Find where the given text appears and provide that cell's center as [x, y] coordinate. 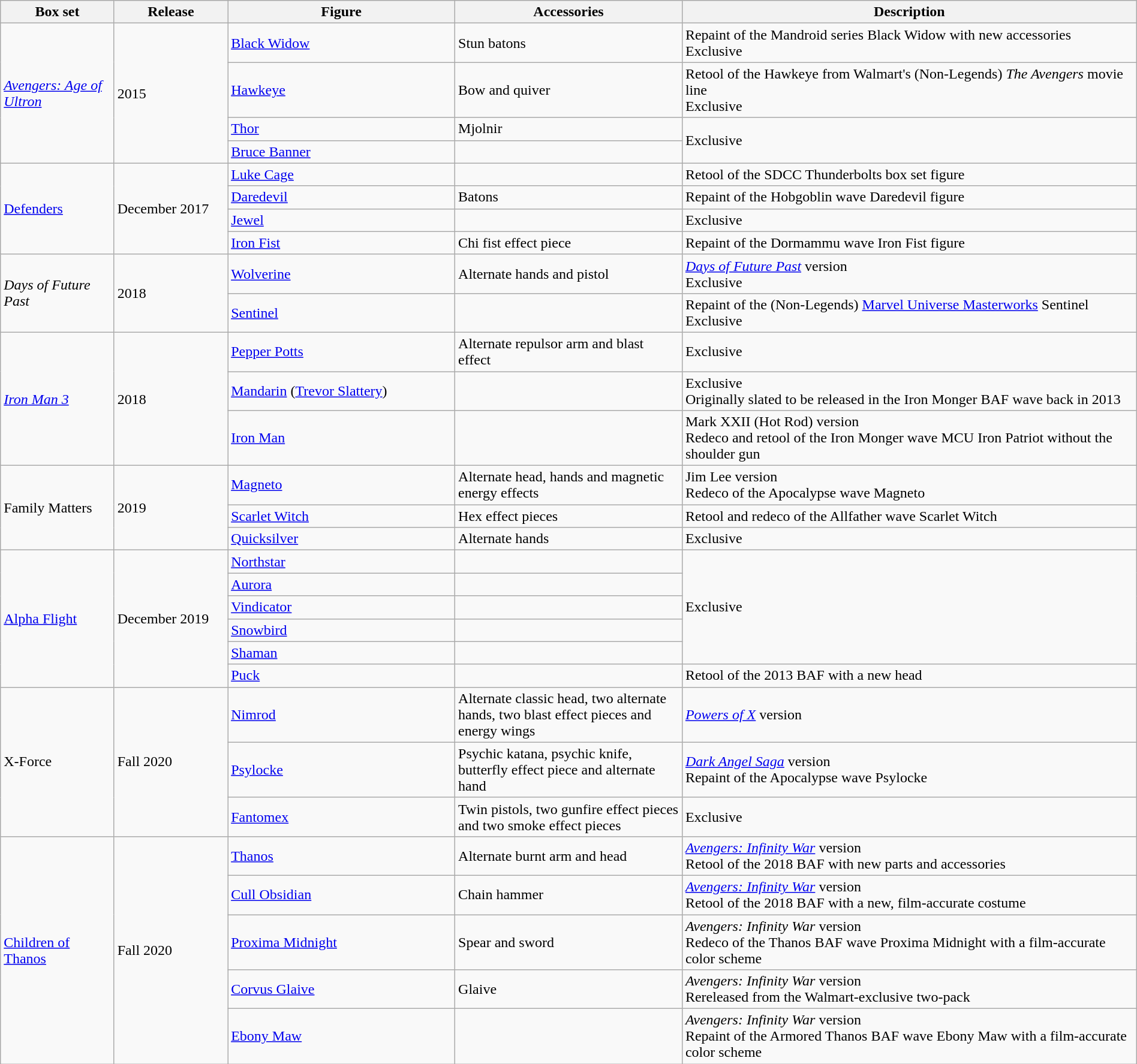
Retool of the SDCC Thunderbolts box set figure [909, 174]
Iron Fist [342, 243]
Mjolnir [568, 129]
Psylocke [342, 770]
Batons [568, 197]
Alternate hands [568, 539]
Alpha Flight [58, 619]
Children of Thanos [58, 950]
Accessories [568, 12]
Powers of X version [909, 715]
Alternate hands and pistol [568, 273]
Thor [342, 129]
Retool of the Hawkeye from Walmart's (Non-Legends) The Avengers movie lineExclusive [909, 90]
Avengers: Infinity War versionRetool of the 2018 BAF with a new, film-accurate costume [909, 894]
December 2019 [170, 619]
Nimrod [342, 715]
Pepper Potts [342, 351]
2015 [170, 94]
Defenders [58, 209]
Cull Obsidian [342, 894]
Stun batons [568, 43]
Spear and sword [568, 942]
Twin pistols, two gunfire effect pieces and two smoke effect pieces [568, 816]
Dark Angel Saga versionRepaint of the Apocalypse wave Psylocke [909, 770]
Retool and redeco of the Allfather wave Scarlet Witch [909, 516]
Alternate burnt arm and head [568, 856]
Chi fist effect piece [568, 243]
Hawkeye [342, 90]
Days of Future Past [58, 293]
Thanos [342, 856]
Northstar [342, 562]
Daredevil [342, 197]
Bow and quiver [568, 90]
Bruce Banner [342, 152]
December 2017 [170, 209]
Snowbird [342, 630]
Aurora [342, 584]
Black Widow [342, 43]
Avengers: Age of Ultron [58, 94]
Wolverine [342, 273]
Iron Man [342, 438]
Repaint of the Mandroid series Black Widow with new accessoriesExclusive [909, 43]
Alternate classic head, two alternate hands, two blast effect pieces and energy wings [568, 715]
Hex effect pieces [568, 516]
Mandarin (Trevor Slattery) [342, 391]
Vindicator [342, 607]
Iron Man 3 [58, 399]
Jim Lee versionRedeco of the Apocalypse wave Magneto [909, 486]
Avengers: Infinity War versionRepaint of the Armored Thanos BAF wave Ebony Maw with a film-accurate color scheme [909, 1036]
Luke Cage [342, 174]
Days of Future Past versionExclusive [909, 273]
Description [909, 12]
Shaman [342, 653]
Proxima Midnight [342, 942]
ExclusiveOriginally slated to be released in the Iron Monger BAF wave back in 2013 [909, 391]
Jewel [342, 220]
Alternate head, hands and magnetic energy effects [568, 486]
Psychic katana, psychic knife, butterfly effect piece and alternate hand [568, 770]
Family Matters [58, 508]
2019 [170, 508]
Box set [58, 12]
Glaive [568, 989]
Magneto [342, 486]
Avengers: Infinity War versionRereleased from the Walmart-exclusive two-pack [909, 989]
Puck [342, 676]
Release [170, 12]
Avengers: Infinity War versionRetool of the 2018 BAF with new parts and accessories [909, 856]
X-Force [58, 761]
Repaint of the Hobgoblin wave Daredevil figure [909, 197]
Repaint of the (Non-Legends) Marvel Universe Masterworks SentinelExclusive [909, 313]
Chain hammer [568, 894]
Repaint of the Dormammu wave Iron Fist figure [909, 243]
Corvus Glaive [342, 989]
Retool of the 2013 BAF with a new head [909, 676]
Mark XXII (Hot Rod) versionRedeco and retool of the Iron Monger wave MCU Iron Patriot without the shoulder gun [909, 438]
Ebony Maw [342, 1036]
Scarlet Witch [342, 516]
Quicksilver [342, 539]
Avengers: Infinity War versionRedeco of the Thanos BAF wave Proxima Midnight with a film-accurate color scheme [909, 942]
Sentinel [342, 313]
Fantomex [342, 816]
Alternate repulsor arm and blast effect [568, 351]
Figure [342, 12]
